Return the [x, y] coordinate for the center point of the cell that contains the specified text.  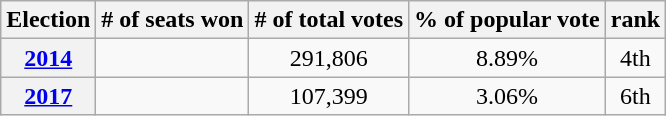
3.06% [508, 96]
2017 [48, 96]
107,399 [329, 96]
rank [635, 20]
291,806 [329, 58]
% of popular vote [508, 20]
Election [48, 20]
# of total votes [329, 20]
6th [635, 96]
4th [635, 58]
8.89% [508, 58]
2014 [48, 58]
# of seats won [172, 20]
